Pinpoint the cell where the given text exists, returning its (x, y) midpoint coordinate. 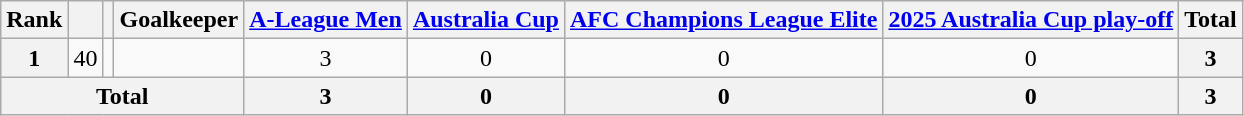
Rank (34, 20)
AFC Champions League Elite (723, 20)
Australia Cup (486, 20)
2025 Australia Cup play-off (1031, 20)
40 (86, 58)
1 (34, 58)
Goalkeeper (179, 20)
A-League Men (326, 20)
